Capture the cell that displays the provided text and extract its (X, Y) central coordinate. 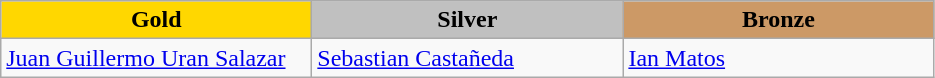
Silver (468, 20)
Bronze (778, 20)
Gold (156, 20)
Juan Guillermo Uran Salazar (156, 58)
Ian Matos (778, 58)
Sebastian Castañeda (468, 58)
